Locate the cell with the specified text and output its (X, Y) center coordinate. 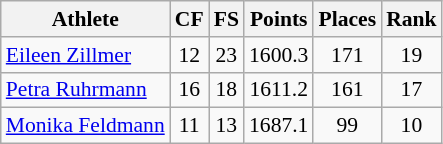
CF (190, 19)
Eileen Zillmer (86, 55)
1687.1 (278, 126)
Places (347, 19)
Monika Feldmann (86, 126)
13 (226, 126)
99 (347, 126)
1600.3 (278, 55)
23 (226, 55)
Points (278, 19)
FS (226, 19)
11 (190, 126)
1611.2 (278, 90)
Athlete (86, 19)
Petra Ruhrmann (86, 90)
Rank (412, 19)
19 (412, 55)
10 (412, 126)
18 (226, 90)
12 (190, 55)
16 (190, 90)
171 (347, 55)
161 (347, 90)
17 (412, 90)
